Return [x, y] of the center of cell containing provided text 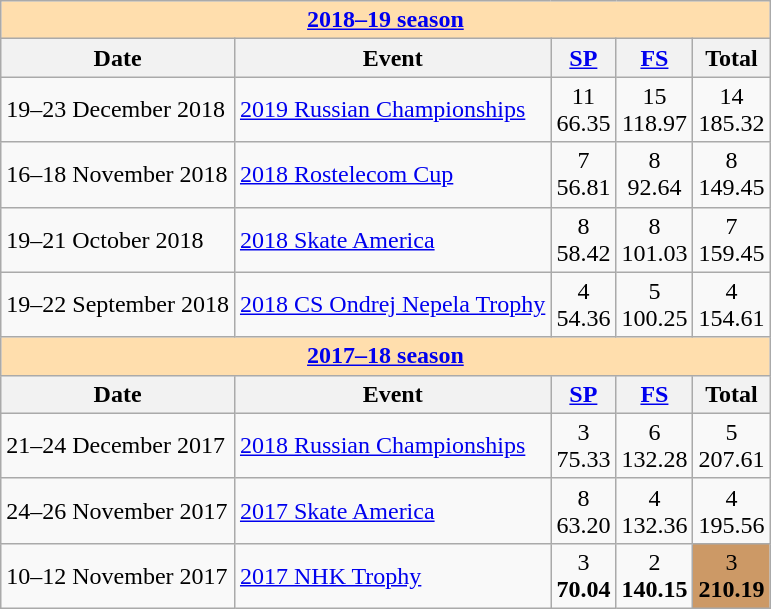
5 100.25 [654, 304]
4 132.36 [654, 510]
10–12 November 2017 [118, 576]
4 154.61 [732, 304]
14 185.32 [732, 110]
6 132.28 [654, 446]
7 159.45 [732, 240]
21–24 December 2017 [118, 446]
2017–18 season [386, 356]
15 118.97 [654, 110]
2018–19 season [386, 20]
2017 NHK Trophy [392, 576]
19–22 September 2018 [118, 304]
2017 Skate America [392, 510]
4 54.36 [584, 304]
8 101.03 [654, 240]
2018 CS Ondrej Nepela Trophy [392, 304]
2019 Russian Championships [392, 110]
24–26 November 2017 [118, 510]
11 66.35 [584, 110]
2018 Rostelecom Cup [392, 174]
4 195.56 [732, 510]
8 63.20 [584, 510]
2018 Skate America [392, 240]
8 58.42 [584, 240]
2 140.15 [654, 576]
16–18 November 2018 [118, 174]
8 92.64 [654, 174]
19–23 December 2018 [118, 110]
19–21 October 2018 [118, 240]
3 210.19 [732, 576]
3 70.04 [584, 576]
2018 Russian Championships [392, 446]
3 75.33 [584, 446]
8 149.45 [732, 174]
5 207.61 [732, 446]
7 56.81 [584, 174]
